Extract the (x, y) coordinate from the center of the cell holding the provided text.  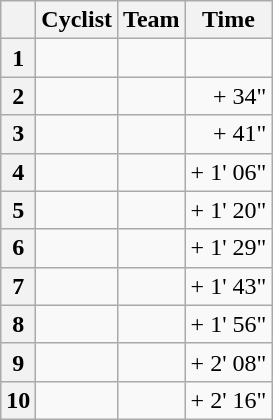
+ 2' 16" (228, 400)
+ 2' 08" (228, 362)
Team (152, 20)
6 (18, 248)
Time (228, 20)
Cyclist (77, 20)
7 (18, 286)
+ 1' 29" (228, 248)
3 (18, 134)
10 (18, 400)
+ 41" (228, 134)
8 (18, 324)
+ 1' 20" (228, 210)
1 (18, 58)
+ 1' 06" (228, 172)
4 (18, 172)
5 (18, 210)
+ 34" (228, 96)
+ 1' 43" (228, 286)
+ 1' 56" (228, 324)
9 (18, 362)
2 (18, 96)
